Identify which cell holds the provided text, then report its [X, Y] central coordinate. 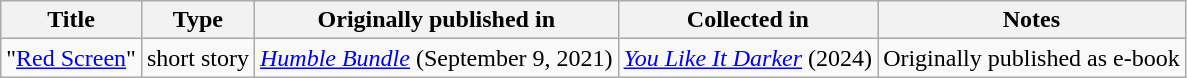
Collected in [748, 20]
Originally published as e-book [1032, 58]
Humble Bundle (September 9, 2021) [436, 58]
"Red Screen" [72, 58]
Originally published in [436, 20]
Notes [1032, 20]
short story [198, 58]
You Like It Darker (2024) [748, 58]
Title [72, 20]
Type [198, 20]
